Capture the cell that displays the provided text and extract its [x, y] central coordinate. 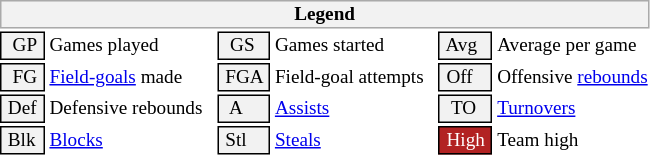
A [244, 108]
Blocks [131, 140]
Offensive rebounds [573, 77]
GP [22, 46]
Assists [354, 108]
Stl [244, 140]
Defensive rebounds [131, 108]
Def [22, 108]
Blk [22, 140]
Legend [324, 14]
FG [22, 77]
Turnovers [573, 108]
FGA [244, 77]
Games started [354, 46]
Off [466, 77]
Field-goal attempts [354, 77]
Team high [573, 140]
Field-goals made [131, 77]
Steals [354, 140]
TO [466, 108]
GS [244, 46]
Average per game [573, 46]
Avg [466, 46]
High [466, 140]
Games played [131, 46]
